Return the (x, y) coordinate for the center point of the cell that contains the specified text.  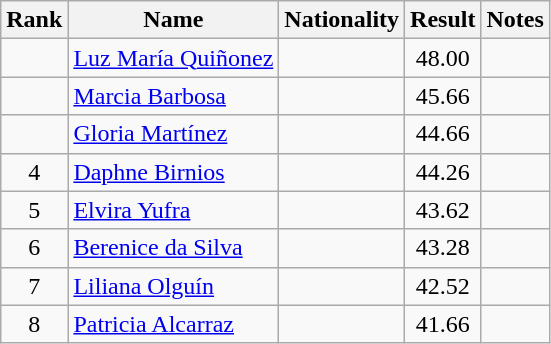
43.62 (443, 210)
Berenice da Silva (174, 248)
43.28 (443, 248)
42.52 (443, 286)
44.66 (443, 134)
44.26 (443, 172)
48.00 (443, 58)
5 (34, 210)
Luz María Quiñonez (174, 58)
Name (174, 20)
45.66 (443, 96)
Notes (515, 20)
Nationality (342, 20)
4 (34, 172)
Result (443, 20)
8 (34, 324)
41.66 (443, 324)
Marcia Barbosa (174, 96)
Daphne Birnios (174, 172)
Elvira Yufra (174, 210)
Liliana Olguín (174, 286)
6 (34, 248)
7 (34, 286)
Rank (34, 20)
Gloria Martínez (174, 134)
Patricia Alcarraz (174, 324)
